Find where the given text appears and provide that cell's center as (X, Y) coordinate. 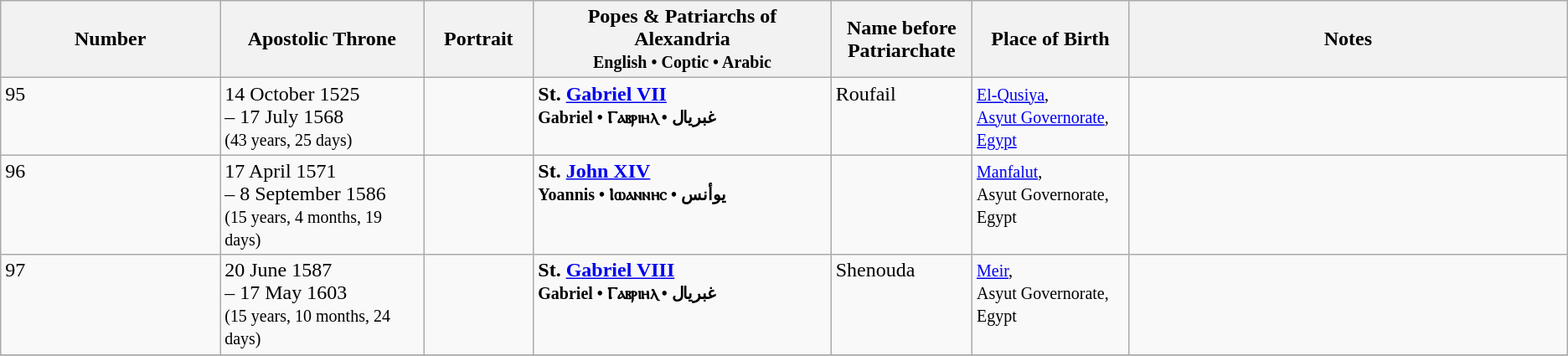
17 April 1571– 8 September 1586(15 years, 4 months, 19 days) (322, 204)
20 June 1587– 17 May 1603(15 years, 10 months, 24 days) (322, 305)
95 (111, 116)
Portrait (479, 39)
Roufail (901, 116)
Place of Birth (1050, 39)
14 October 1525– 17 July 1568(43 years, 25 days) (322, 116)
Manfalut,Asyut Governorate, Egypt (1050, 204)
96 (111, 204)
Shenouda (901, 305)
Number (111, 39)
Name before Patriarchate (901, 39)
Popes & Patriarchs of AlexandriaEnglish • Coptic • Arabic (682, 39)
Notes (1349, 39)
Meir, Asyut Governorate, Egypt (1050, 305)
St. Gabriel VIIIGabriel • Ⲅⲁⲃⲣⲓⲏⲗ • غبريال (682, 305)
El-Qusiya, Asyut Governorate, Egypt (1050, 116)
Apostolic Throne (322, 39)
St. John XIVYoannis • Ⲓⲱⲁⲛⲛⲏⲥ • يوأنس (682, 204)
St. Gabriel VIIGabriel • Ⲅⲁⲃⲣⲓⲏⲗ • غبريال (682, 116)
97 (111, 305)
